Identify which cell holds the provided text, then report its (X, Y) central coordinate. 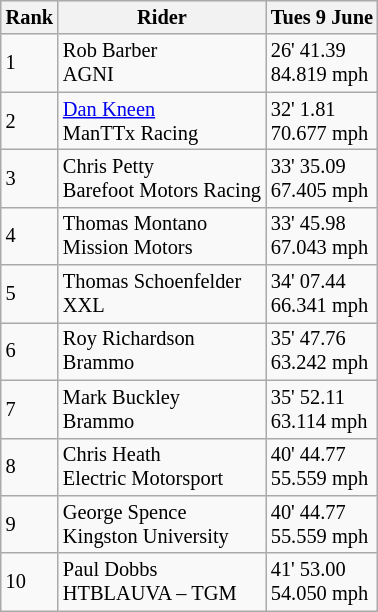
1 (30, 63)
33' 35.09 67.405 mph (322, 178)
Chris Petty Barefoot Motors Racing (162, 178)
33' 45.98 67.043 mph (322, 236)
34' 07.44 66.341 mph (322, 294)
Thomas Montano Mission Motors (162, 236)
Thomas Schoenfelder XXL (162, 294)
Chris Heath Electric Motorsport (162, 467)
Tues 9 June (322, 17)
32' 1.81 70.677 mph (322, 121)
Rider (162, 17)
41' 53.00 54.050 mph (322, 582)
6 (30, 351)
2 (30, 121)
Rob Barber AGNI (162, 63)
10 (30, 582)
5 (30, 294)
Paul Dobbs HTBLAUVA – TGM (162, 582)
7 (30, 409)
35' 47.76 63.242 mph (322, 351)
George Spence Kingston University (162, 524)
Dan Kneen ManTTx Racing (162, 121)
9 (30, 524)
4 (30, 236)
3 (30, 178)
Rank (30, 17)
26' 41.39 84.819 mph (322, 63)
Roy Richardson Brammo (162, 351)
35' 52.11 63.114 mph (322, 409)
8 (30, 467)
Mark Buckley Brammo (162, 409)
